Scan for the cell matching the given text and deliver its (x, y) coordinate at center. 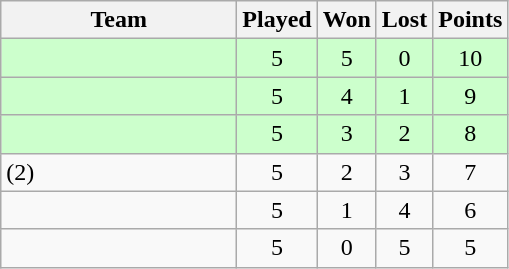
Points (470, 20)
6 (470, 210)
10 (470, 58)
Lost (404, 20)
9 (470, 96)
8 (470, 134)
Won (346, 20)
(2) (119, 172)
7 (470, 172)
Played (277, 20)
Team (119, 20)
